From the cell containing the given text, extract its center point as [X, Y] coordinate. 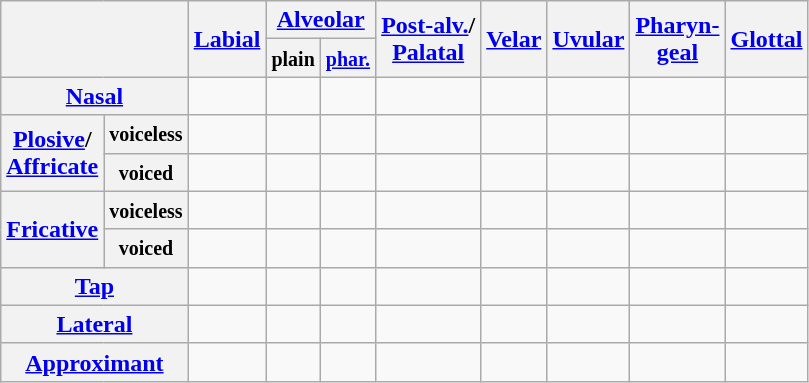
Labial [227, 39]
plain [293, 58]
Nasal [94, 96]
phar. [348, 58]
Lateral [94, 324]
Approximant [94, 362]
Alveolar [321, 20]
Uvular [588, 39]
Fricative [52, 229]
Pharyn-geal [678, 39]
Velar [514, 39]
Post-alv./Palatal [428, 39]
Plosive/Affricate [52, 153]
Glottal [766, 39]
Tap [94, 286]
